For the text-containing cell, return its midpoint in [x, y] coordinate format. 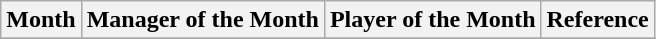
Manager of the Month [202, 20]
Reference [598, 20]
Player of the Month [432, 20]
Month [41, 20]
